From the cell containing the given text, extract its center point as (x, y) coordinate. 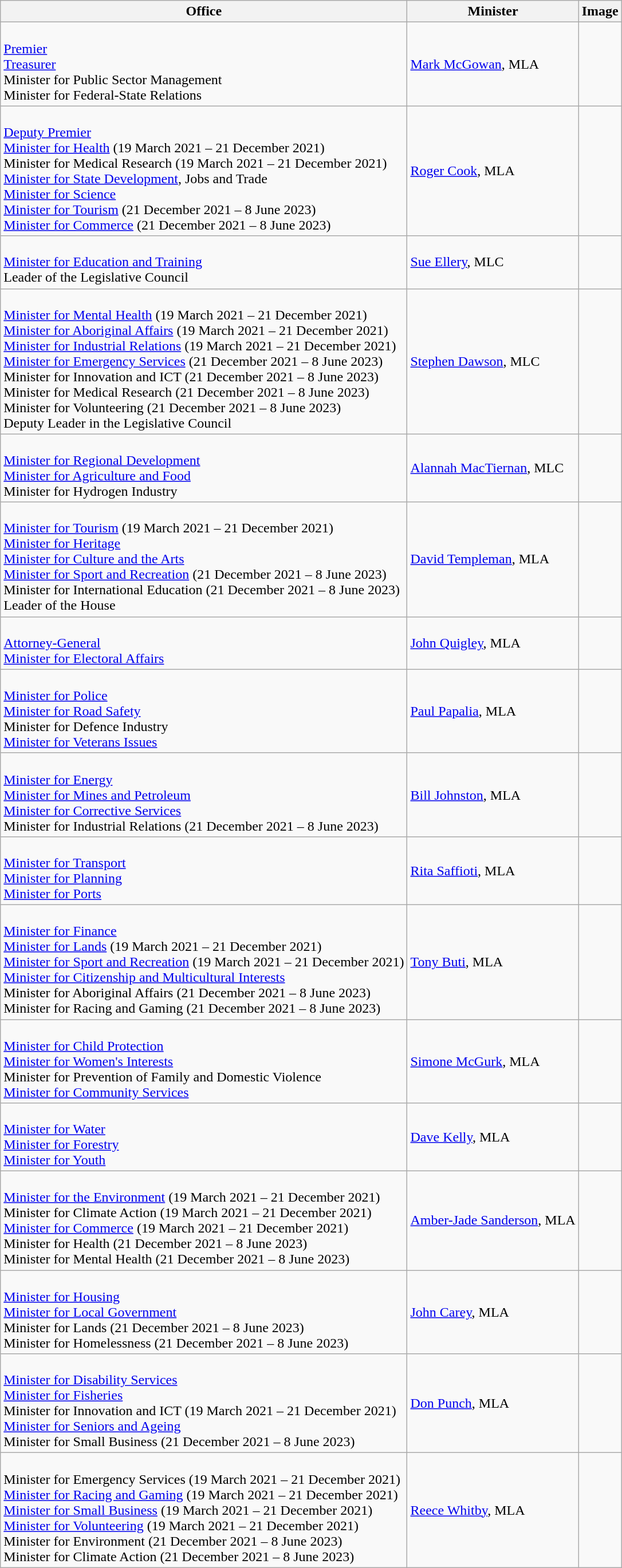
Alannah MacTiernan, MLC (493, 468)
Sue Ellery, MLC (493, 262)
John Carey, MLA (493, 1312)
David Templeman, MLA (493, 559)
Minister for Transport Minister for Planning Minister for Ports (204, 870)
Reece Whitby, MLA (493, 1510)
Rita Saffioti, MLA (493, 870)
Paul Papalia, MLA (493, 711)
Minister for Child Protection Minister for Women's Interests Minister for Prevention of Family and Domestic Violence Minister for Community Services (204, 1061)
Dave Kelly, MLA (493, 1137)
Minister for Regional Development Minister for Agriculture and Food Minister for Hydrogen Industry (204, 468)
Stephen Dawson, MLC (493, 361)
Minister for Water Minister for Forestry Minister for Youth (204, 1137)
Bill Johnston, MLA (493, 795)
Image (600, 11)
Minister for Education and Training Leader of the Legislative Council (204, 262)
Office (204, 11)
Simone McGurk, MLA (493, 1061)
Roger Cook, MLA (493, 171)
Mark McGowan, MLA (493, 64)
Minister (493, 11)
Don Punch, MLA (493, 1404)
Minister for Police Minister for Road Safety Minister for Defence Industry Minister for Veterans Issues (204, 711)
Amber-Jade Sanderson, MLA (493, 1221)
Premier Treasurer Minister for Public Sector Management Minister for Federal-State Relations (204, 64)
Tony Buti, MLA (493, 962)
Attorney-General Minister for Electoral Affairs (204, 643)
John Quigley, MLA (493, 643)
